Pinpoint the cell where the given text exists, returning its (x, y) midpoint coordinate. 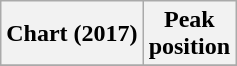
Chart (2017) (72, 34)
Peak position (189, 34)
